Scan for the cell matching the given text and deliver its [X, Y] coordinate at center. 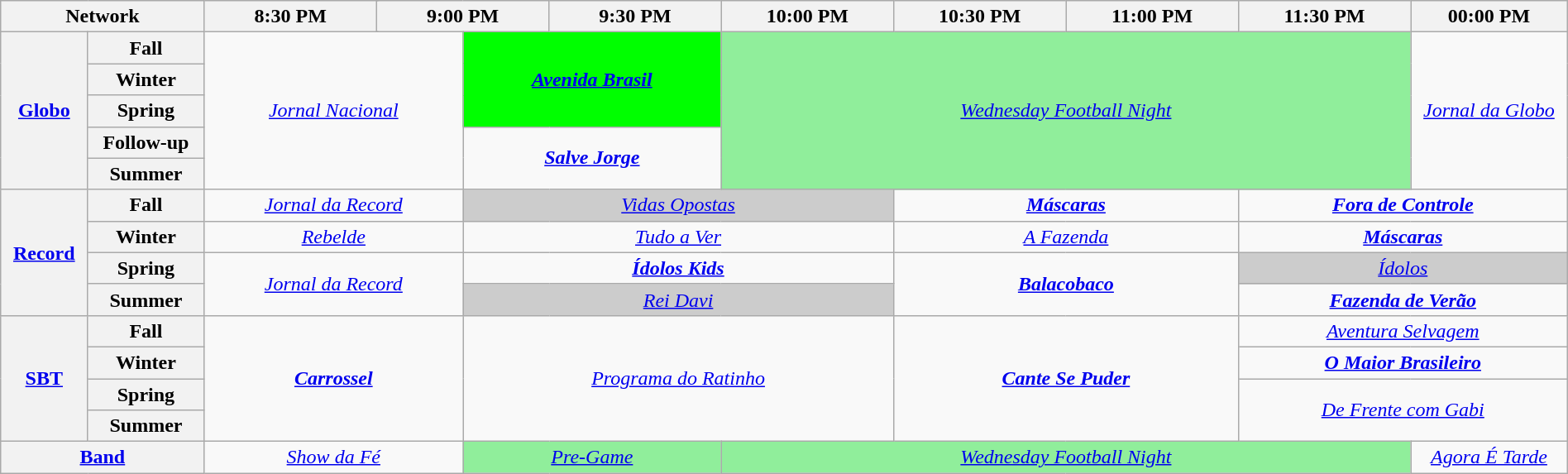
Carrossel [334, 378]
Jornal da Globo [1489, 111]
Pre-Game [592, 457]
Jornal Nacional [334, 111]
Balacobaco [1067, 284]
9:00 PM [462, 17]
Rei Davi [678, 299]
11:30 PM [1324, 17]
SBT [45, 378]
Ídolos Kids [678, 268]
Programa do Ratinho [678, 378]
00:00 PM [1489, 17]
10:00 PM [807, 17]
A Fazenda [1067, 237]
9:30 PM [635, 17]
Record [45, 252]
Aventura Selvagem [1403, 331]
10:30 PM [980, 17]
Ídolos [1403, 268]
Agora É Tarde [1489, 457]
Network [103, 17]
O Maior Brasileiro [1403, 362]
De Frente com Gabi [1403, 410]
8:30 PM [290, 17]
Band [103, 457]
Rebelde [334, 237]
Fazenda de Verão [1403, 299]
Follow-up [146, 142]
Show da Fé [334, 457]
Vidas Opostas [678, 205]
Salve Jorge [592, 158]
11:00 PM [1152, 17]
Avenida Brasil [592, 79]
Cante Se Puder [1067, 378]
Tudo a Ver [678, 237]
Globo [45, 111]
Fora de Controle [1403, 205]
